Search for the cell housing the specified text and yield its [X, Y] center coordinate. 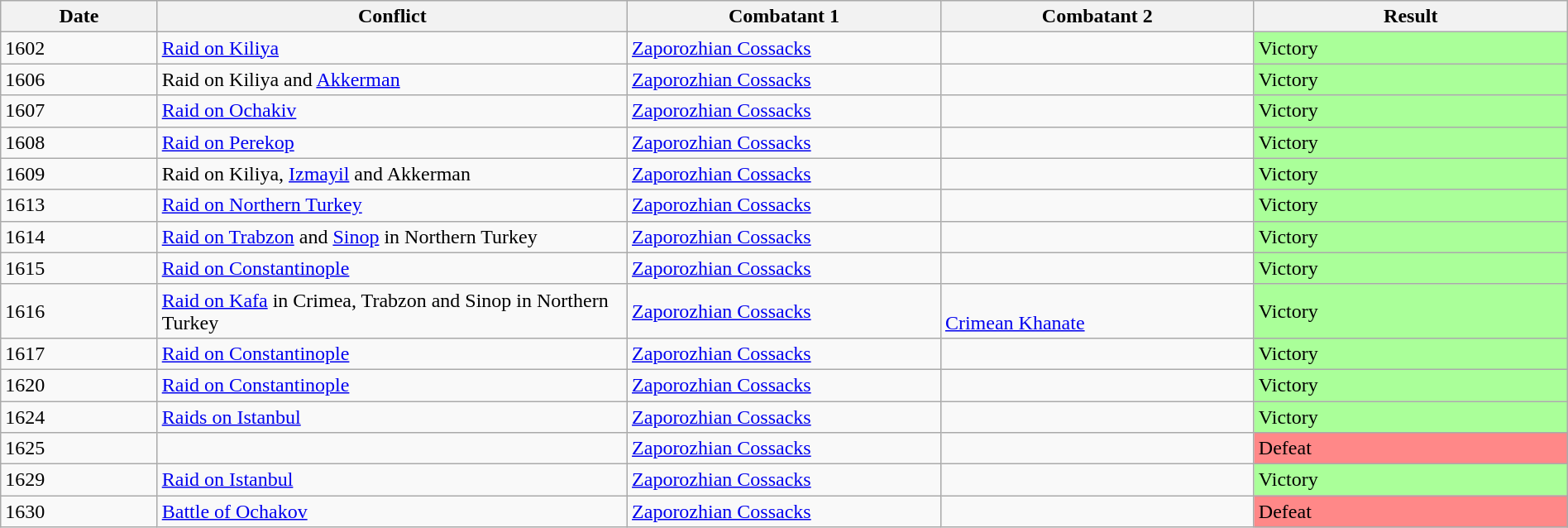
Crimean Khanate [1097, 311]
1624 [79, 416]
Raid on Northern Turkey [392, 205]
Raid on Trabzon and Sinop in Northern Turkey [392, 237]
Raid on Istanbul [392, 480]
1608 [79, 142]
Raid on Ochakiv [392, 111]
Battle of Ochakov [392, 511]
Raid on Kiliya [392, 48]
Raids on Istanbul [392, 416]
Raid on Kafa in Crimea, Trabzon and Sinop in Northern Turkey [392, 311]
1614 [79, 237]
1613 [79, 205]
Date [79, 17]
Combatant 2 [1097, 17]
1607 [79, 111]
1609 [79, 174]
1616 [79, 311]
1630 [79, 511]
Conflict [392, 17]
1629 [79, 480]
Combatant 1 [784, 17]
Result [1411, 17]
1620 [79, 385]
1615 [79, 268]
1606 [79, 79]
Raid on Kiliya, Izmayil and Akkerman [392, 174]
1602 [79, 48]
1617 [79, 353]
Raid on Kiliya and Akkerman [392, 79]
Raid on Perekop [392, 142]
1625 [79, 449]
